Detect which cell encompasses the target text, then output its (x, y) center coordinate. 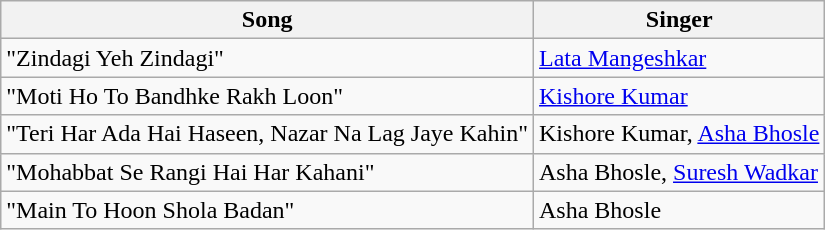
"Zindagi Yeh Zindagi" (268, 58)
Song (268, 20)
"Mohabbat Se Rangi Hai Har Kahani" (268, 172)
"Moti Ho To Bandhke Rakh Loon" (268, 96)
"Teri Har Ada Hai Haseen, Nazar Na Lag Jaye Kahin" (268, 134)
Singer (680, 20)
Kishore Kumar (680, 96)
Asha Bhosle (680, 210)
Asha Bhosle, Suresh Wadkar (680, 172)
Lata Mangeshkar (680, 58)
"Main To Hoon Shola Badan" (268, 210)
Kishore Kumar, Asha Bhosle (680, 134)
